For the text-containing cell, return its midpoint in (X, Y) coordinate format. 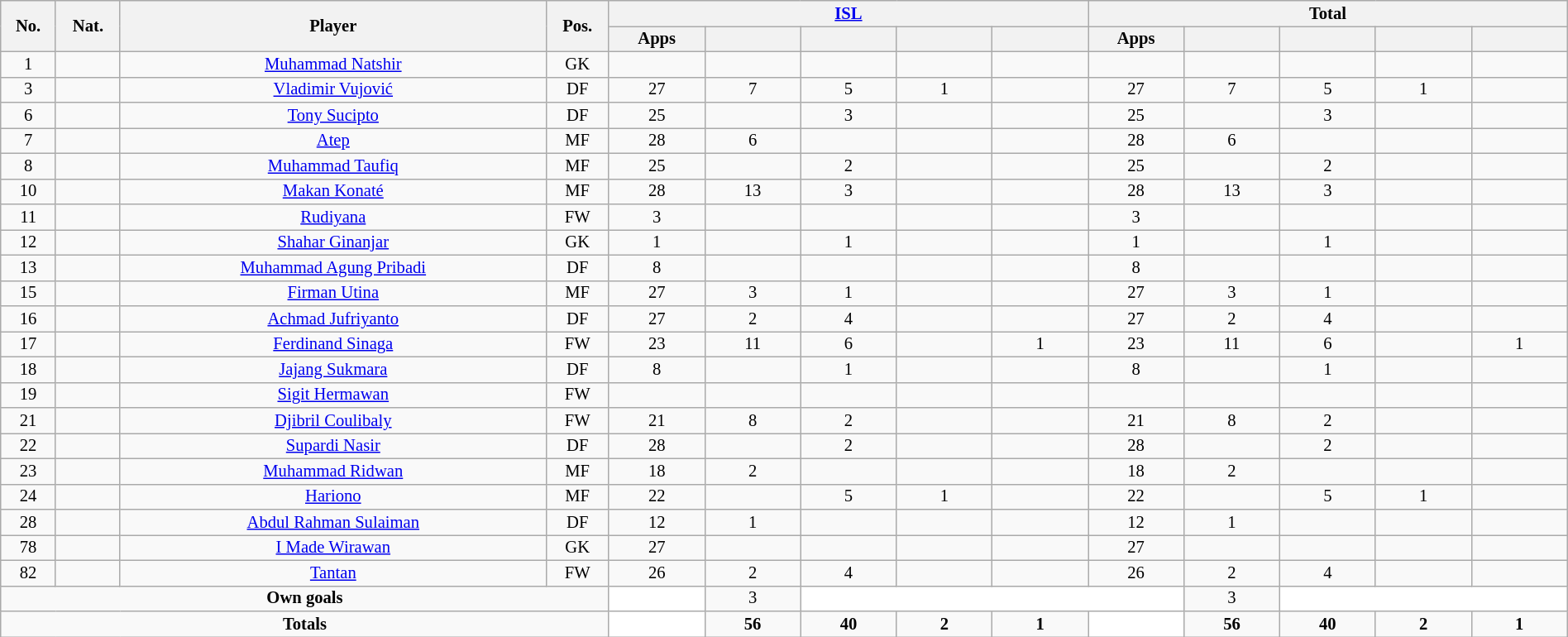
Atep (332, 141)
17 (28, 344)
Rudiyana (332, 217)
Abdul Rahman Sulaiman (332, 523)
Supardi Nasir (332, 445)
Muhammad Ridwan (332, 472)
24 (28, 496)
Shahar Ginanjar (332, 242)
Pos. (577, 26)
Jajang Sukmara (332, 369)
Nat. (88, 26)
16 (28, 319)
Tony Sucipto (332, 116)
Own goals (305, 599)
Player (332, 26)
Djibril Coulibaly (332, 420)
Ferdinand Sinaga (332, 344)
Makan Konaté (332, 192)
Totals (305, 624)
Firman Utina (332, 293)
Sigit Hermawan (332, 395)
19 (28, 395)
82 (28, 572)
Total (1328, 13)
Muhammad Agung Pribadi (332, 268)
Tantan (332, 572)
Muhammad Taufiq (332, 165)
Hariono (332, 496)
10 (28, 192)
Achmad Jufriyanto (332, 319)
78 (28, 548)
I Made Wirawan (332, 548)
ISL (849, 13)
15 (28, 293)
Muhammad Natshir (332, 65)
Vladimir Vujović (332, 89)
No. (28, 26)
